Scan for the cell matching the given text and deliver its (X, Y) coordinate at center. 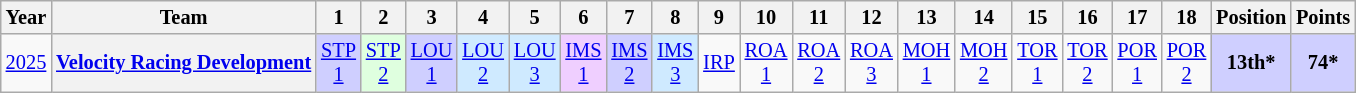
IMS2 (629, 63)
3 (432, 17)
12 (872, 17)
IRP (718, 63)
TOR1 (1037, 63)
Points (1323, 17)
STP1 (338, 63)
10 (766, 17)
STP2 (384, 63)
MOH1 (926, 63)
LOU3 (535, 63)
11 (818, 17)
Year (26, 17)
IMS1 (583, 63)
13th* (1251, 63)
74* (1323, 63)
2 (384, 17)
ROA1 (766, 63)
MOH2 (984, 63)
4 (483, 17)
5 (535, 17)
7 (629, 17)
IMS3 (675, 63)
17 (1136, 17)
14 (984, 17)
Velocity Racing Development (184, 63)
Position (1251, 17)
ROA2 (818, 63)
1 (338, 17)
POR1 (1136, 63)
8 (675, 17)
18 (1186, 17)
6 (583, 17)
16 (1087, 17)
9 (718, 17)
ROA3 (872, 63)
13 (926, 17)
LOU2 (483, 63)
LOU1 (432, 63)
POR2 (1186, 63)
Team (184, 17)
TOR2 (1087, 63)
15 (1037, 17)
2025 (26, 63)
